Identify which cell holds the provided text, then report its (x, y) central coordinate. 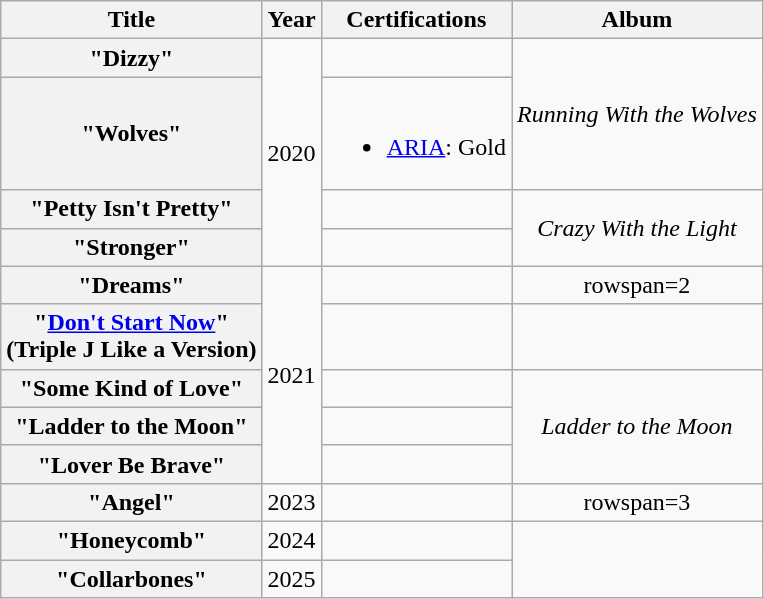
Album (638, 20)
Running With the Wolves (638, 114)
"Some Kind of Love" (132, 388)
"Lover Be Brave" (132, 464)
"Don't Start Now" (Triple J Like a Version) (132, 336)
"Collarbones" (132, 579)
Crazy With the Light (638, 228)
2021 (292, 374)
2025 (292, 579)
ARIA: Gold (416, 134)
"Wolves" (132, 134)
Title (132, 20)
2024 (292, 540)
"Angel" (132, 502)
Year (292, 20)
"Stronger" (132, 247)
"Dreams" (132, 285)
2020 (292, 152)
"Dizzy" (132, 58)
rowspan=3 (638, 502)
2023 (292, 502)
"Ladder to the Moon" (132, 426)
Certifications (416, 20)
"Petty Isn't Pretty" (132, 209)
rowspan=2 (638, 285)
"Honeycomb" (132, 540)
Ladder to the Moon (638, 426)
